Locate the cell with the specified text and output its [X, Y] center coordinate. 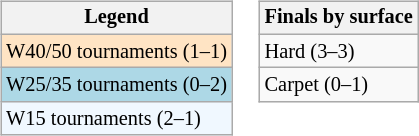
W40/50 tournaments (1–1) [116, 51]
Finals by surface [339, 18]
Carpet (0–1) [339, 85]
W25/35 tournaments (0–2) [116, 85]
Legend [116, 18]
W15 tournaments (2–1) [116, 119]
Hard (3–3) [339, 51]
